Locate the cell with the specified text and output its (x, y) center coordinate. 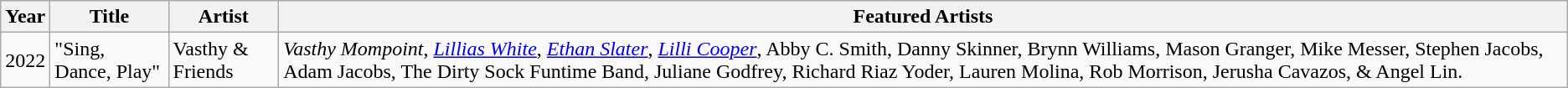
2022 (25, 60)
Vasthy & Friends (224, 60)
Title (109, 17)
Featured Artists (923, 17)
Artist (224, 17)
Year (25, 17)
"Sing, Dance, Play" (109, 60)
